Find where the given text appears and provide that cell's center as (x, y) coordinate. 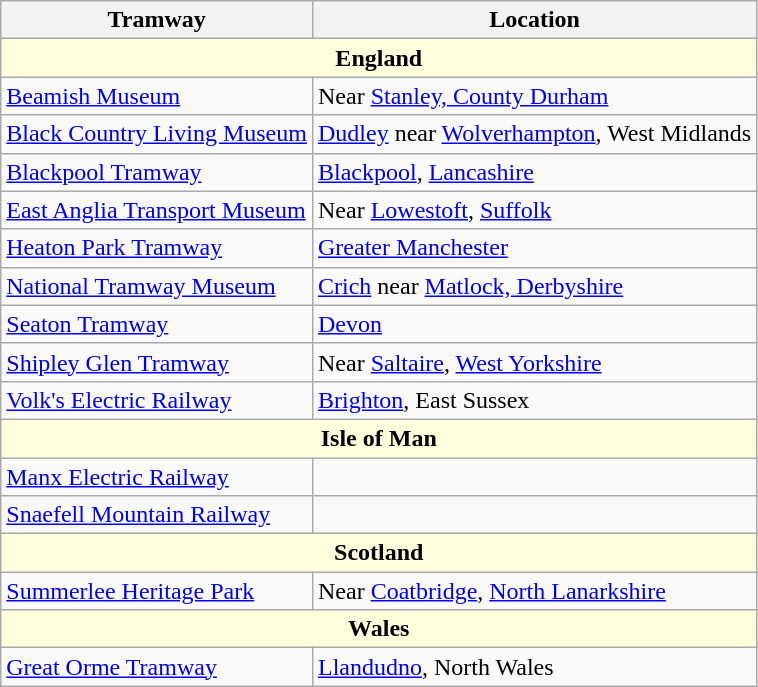
Heaton Park Tramway (157, 248)
England (379, 58)
Dudley near Wolverhampton, West Midlands (534, 134)
Manx Electric Railway (157, 477)
Seaton Tramway (157, 324)
Devon (534, 324)
Volk's Electric Railway (157, 400)
Summerlee Heritage Park (157, 591)
Beamish Museum (157, 96)
Llandudno, North Wales (534, 667)
East Anglia Transport Museum (157, 210)
Near Stanley, County Durham (534, 96)
Blackpool Tramway (157, 172)
Brighton, East Sussex (534, 400)
Location (534, 20)
Near Lowestoft, Suffolk (534, 210)
Wales (379, 629)
Shipley Glen Tramway (157, 362)
Near Saltaire, West Yorkshire (534, 362)
Blackpool, Lancashire (534, 172)
Great Orme Tramway (157, 667)
National Tramway Museum (157, 286)
Snaefell Mountain Railway (157, 515)
Crich near Matlock, Derbyshire (534, 286)
Black Country Living Museum (157, 134)
Scotland (379, 553)
Tramway (157, 20)
Near Coatbridge, North Lanarkshire (534, 591)
Greater Manchester (534, 248)
Isle of Man (379, 438)
